Provide the [x, y] coordinate of the cell's center where the given text is located.  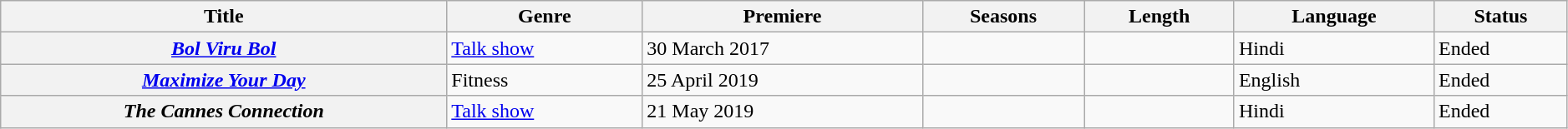
Fitness [545, 80]
Genre [545, 17]
Bol Viru Bol [224, 48]
25 April 2019 [782, 80]
The Cannes Connection [224, 112]
Title [224, 17]
English [1333, 80]
21 May 2019 [782, 112]
Length [1160, 17]
Seasons [1003, 17]
30 March 2017 [782, 48]
Language [1333, 17]
Premiere [782, 17]
Status [1501, 17]
Maximize Your Day [224, 80]
